Determine the [x, y] coordinate at the center of the cell enclosing the given text.  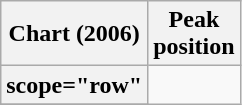
Peakposition [194, 34]
Chart (2006) [74, 34]
scope="row" [74, 85]
